Search for the cell housing the specified text and yield its [x, y] center coordinate. 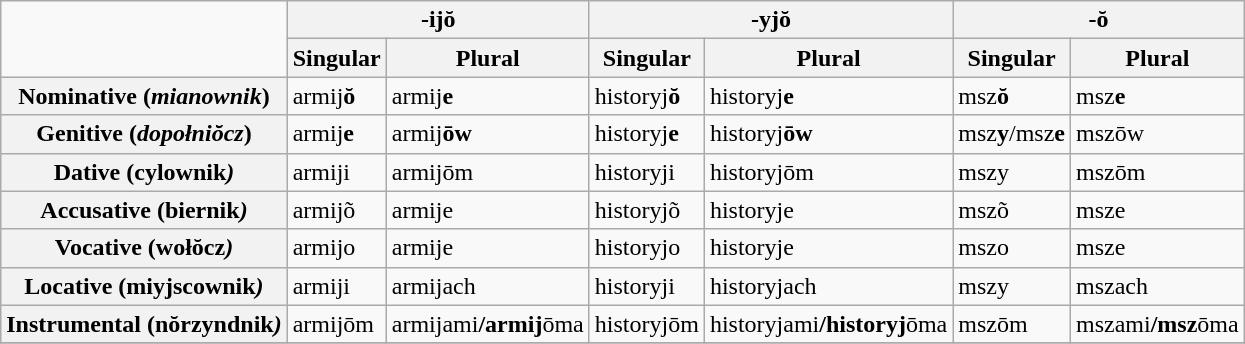
Vocative (wołŏcz) [144, 248]
historyjo [646, 248]
Nominative (mianownik) [144, 96]
Locative (miyjscownik) [144, 286]
armijach [488, 286]
historyjach [828, 286]
Instrumental (nŏrzyndnik) [144, 324]
Genitive (dopołniŏcz) [144, 134]
Dative (cylownik) [144, 172]
-ijŏ [438, 20]
mszo [1012, 248]
mszach [1157, 286]
historyjōw [828, 134]
mszy/msze [1012, 134]
mszōw [1157, 134]
mszami/mszōma [1157, 324]
-yjŏ [770, 20]
historyjŏ [646, 96]
armijŏ [336, 96]
historyjami/historyjōma [828, 324]
historyjõ [646, 210]
armijõ [336, 210]
Accusative (biernik) [144, 210]
-ŏ [1098, 20]
armijami/armijōma [488, 324]
armijo [336, 248]
mszŏ [1012, 96]
mszõ [1012, 210]
armijōw [488, 134]
